Find where the given text appears and provide that cell's center as (x, y) coordinate. 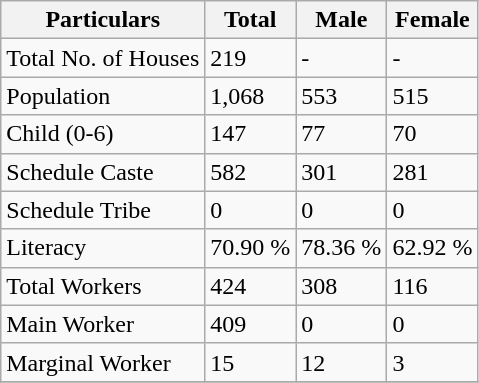
Male (342, 20)
Total Workers (103, 286)
15 (250, 362)
281 (432, 172)
Child (0-6) (103, 134)
77 (342, 134)
116 (432, 286)
Schedule Tribe (103, 210)
219 (250, 58)
147 (250, 134)
409 (250, 324)
553 (342, 96)
1,068 (250, 96)
308 (342, 286)
Marginal Worker (103, 362)
582 (250, 172)
Total (250, 20)
12 (342, 362)
301 (342, 172)
78.36 % (342, 248)
Main Worker (103, 324)
70.90 % (250, 248)
Population (103, 96)
Total No. of Houses (103, 58)
Schedule Caste (103, 172)
Literacy (103, 248)
3 (432, 362)
424 (250, 286)
Particulars (103, 20)
62.92 % (432, 248)
Female (432, 20)
70 (432, 134)
515 (432, 96)
